Detect which cell encompasses the target text, then output its (X, Y) center coordinate. 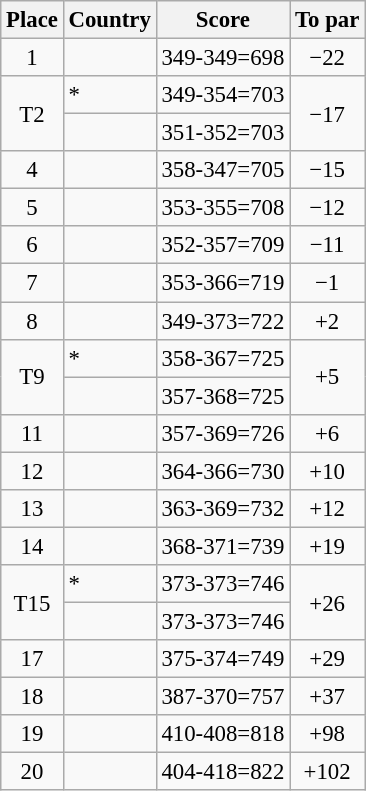
18 (32, 697)
17 (32, 659)
349-373=722 (223, 321)
T15 (32, 602)
+10 (328, 471)
T2 (32, 114)
−15 (328, 170)
−22 (328, 58)
+2 (328, 321)
375-374=749 (223, 659)
+19 (328, 546)
−11 (328, 245)
8 (32, 321)
−17 (328, 114)
357-369=726 (223, 433)
363-369=732 (223, 509)
Country (110, 20)
Place (32, 20)
364-366=730 (223, 471)
352-357=709 (223, 245)
T9 (32, 376)
353-355=708 (223, 208)
+98 (328, 734)
14 (32, 546)
6 (32, 245)
+5 (328, 376)
5 (32, 208)
19 (32, 734)
4 (32, 170)
358-347=705 (223, 170)
+37 (328, 697)
351-352=703 (223, 133)
+102 (328, 772)
+29 (328, 659)
13 (32, 509)
404-418=822 (223, 772)
368-371=739 (223, 546)
Score (223, 20)
+6 (328, 433)
353-366=719 (223, 283)
20 (32, 772)
1 (32, 58)
+26 (328, 602)
357-368=725 (223, 396)
349-354=703 (223, 95)
−1 (328, 283)
To par (328, 20)
410-408=818 (223, 734)
7 (32, 283)
358-367=725 (223, 358)
11 (32, 433)
12 (32, 471)
−12 (328, 208)
+12 (328, 509)
387-370=757 (223, 697)
349-349=698 (223, 58)
